Search for the cell housing the specified text and yield its (X, Y) center coordinate. 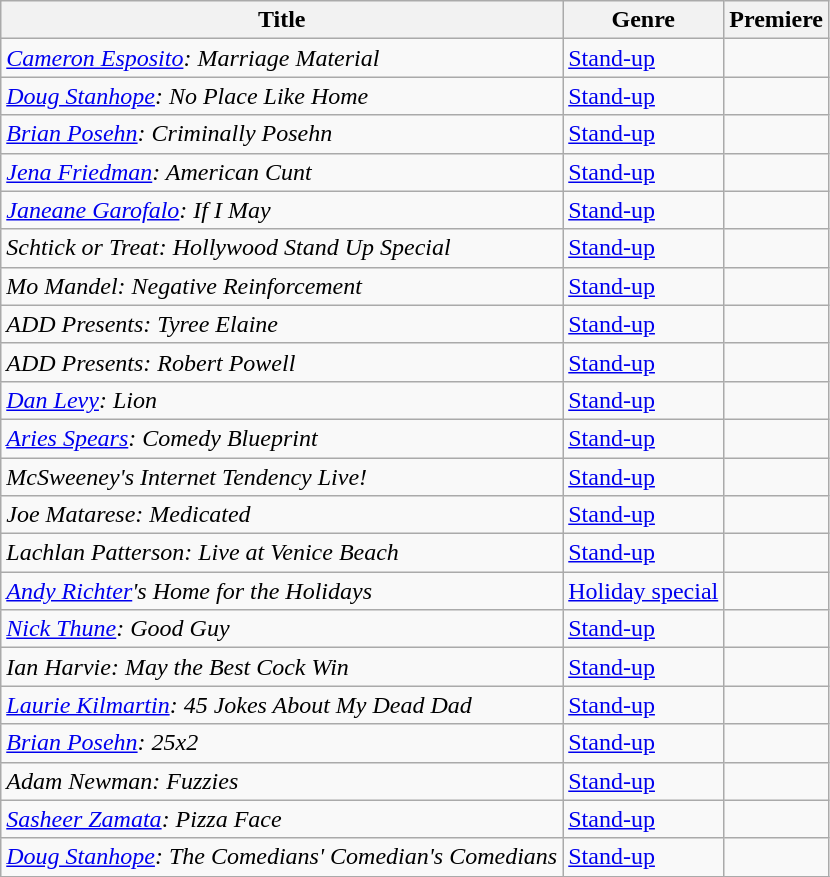
Schtick or Treat: Hollywood Stand Up Special (282, 248)
Genre (644, 20)
Doug Stanhope: No Place Like Home (282, 96)
ADD Presents: Robert Powell (282, 362)
Jena Friedman: American Cunt (282, 172)
Nick Thune: Good Guy (282, 629)
Brian Posehn: 25x2 (282, 743)
Premiere (776, 20)
Janeane Garofalo: If I May (282, 210)
Ian Harvie: May the Best Cock Win (282, 667)
Joe Matarese: Medicated (282, 515)
Brian Posehn: Criminally Posehn (282, 134)
Sasheer Zamata: Pizza Face (282, 819)
Adam Newman: Fuzzies (282, 781)
Laurie Kilmartin: 45 Jokes About My Dead Dad (282, 705)
Lachlan Patterson: Live at Venice Beach (282, 553)
Doug Stanhope: The Comedians' Comedian's Comedians (282, 857)
Mo Mandel: Negative Reinforcement (282, 286)
McSweeney's Internet Tendency Live! (282, 477)
Title (282, 20)
Dan Levy: Lion (282, 400)
Aries Spears: Comedy Blueprint (282, 438)
Cameron Esposito: Marriage Material (282, 58)
Andy Richter's Home for the Holidays (282, 591)
ADD Presents: Tyree Elaine (282, 324)
Holiday special (644, 591)
